Scan for the cell matching the given text and deliver its (x, y) coordinate at center. 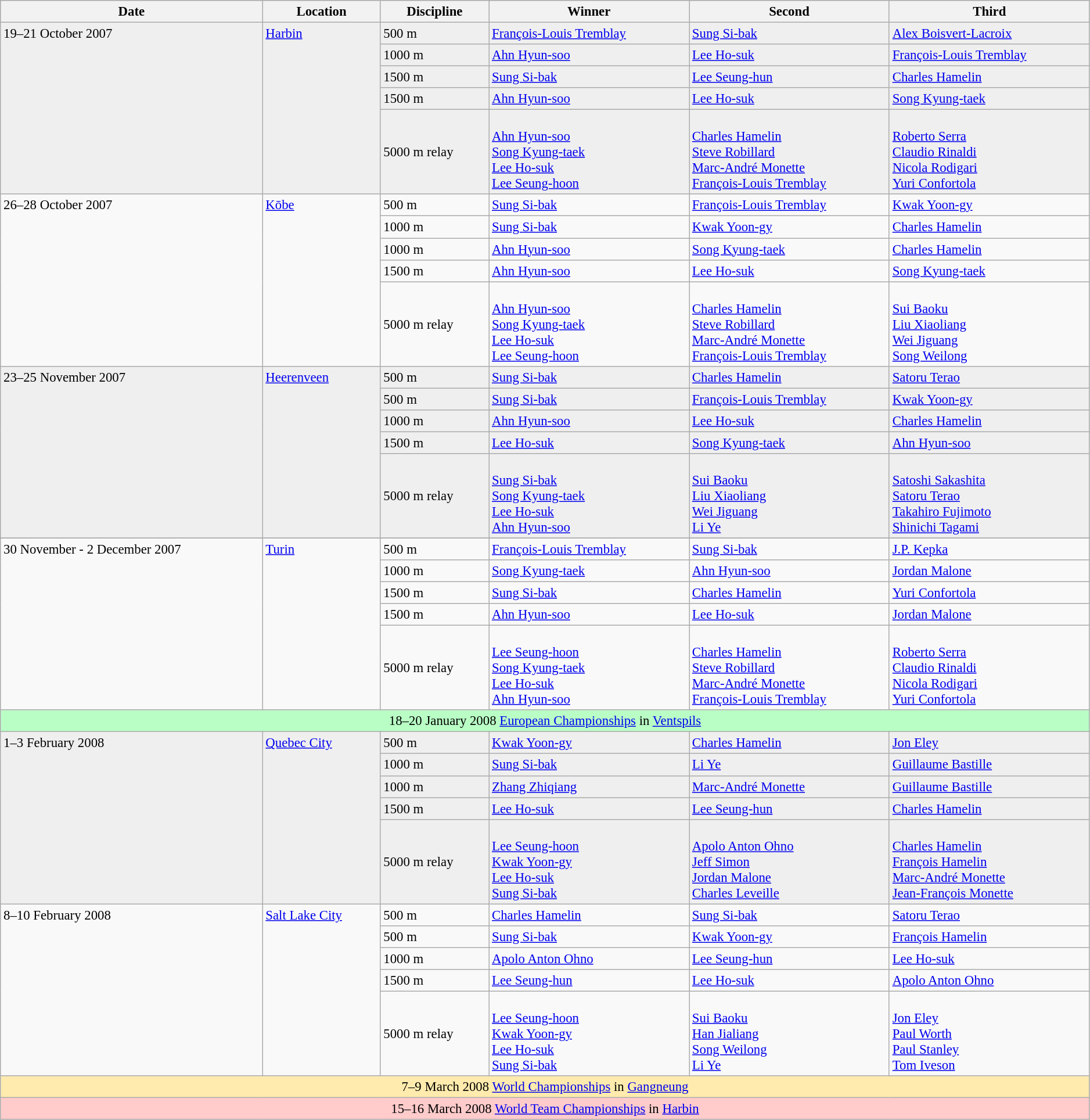
Jon EleyPaul WorthPaul StanleyTom Iveson (990, 1033)
Location (322, 12)
Sui BaokuLiu XiaoliangWei JiguangLi Ye (790, 496)
Li Ye (790, 764)
23–25 November 2007 (131, 452)
Date (131, 12)
Discipline (434, 12)
Salt Lake City (322, 990)
8–10 February 2008 (131, 990)
Marc-André Monette (790, 787)
Apolo Anton OhnoJeff SimonJordan MaloneCharles Leveille (790, 861)
Lee Seung-hoonSong Kyung-taekLee Ho-sukAhn Hyun-soo (589, 668)
15–16 March 2008 World Team Championships in Harbin (545, 1108)
Harbin (322, 108)
Turin (322, 624)
Zhang Zhiqiang (589, 787)
Sung Si-bakSong Kyung-taekLee Ho-sukAhn Hyun-soo (589, 496)
Sui BaokuLiu XiaoliangWei JiguangSong Weilong (990, 324)
7–9 March 2008 World Championships in Gangneung (545, 1087)
Kōbe (322, 280)
Charles HamelinFrançois HamelinMarc-André MonetteJean-François Monette (990, 861)
18–20 January 2008 European Championships in Ventspils (545, 721)
Alex Boisvert-Lacroix (990, 33)
Winner (589, 12)
Satoshi SakashitaSatoru TeraoTakahiro FujimotoShinichi Tagami (990, 496)
30 November - 2 December 2007 (131, 624)
Second (790, 12)
Yuri Confortola (990, 593)
1–3 February 2008 (131, 818)
Third (990, 12)
19–21 October 2007 (131, 108)
Quebec City (322, 818)
J.P. Kepka (990, 549)
François Hamelin (990, 936)
Sui BaokuHan JialiangSong WeilongLi Ye (790, 1033)
26–28 October 2007 (131, 280)
Heerenveen (322, 452)
Jon Eley (990, 743)
